Find where the given text appears and provide that cell's center as [x, y] coordinate. 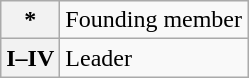
Founding member [154, 20]
I–IV [30, 58]
* [30, 20]
Leader [154, 58]
